Locate the cell with the specified text and output its [x, y] center coordinate. 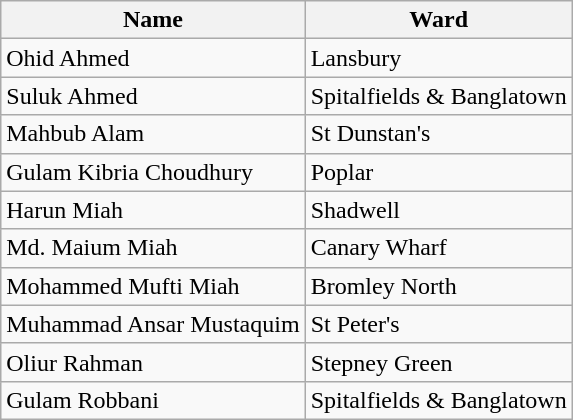
Mohammed Mufti Miah [153, 286]
Bromley North [438, 286]
Lansbury [438, 58]
Name [153, 20]
Md. Maium Miah [153, 248]
Stepney Green [438, 362]
St Dunstan's [438, 134]
Harun Miah [153, 210]
Mahbub Alam [153, 134]
Oliur Rahman [153, 362]
Muhammad Ansar Mustaquim [153, 324]
Poplar [438, 172]
Gulam Kibria Choudhury [153, 172]
Ward [438, 20]
Shadwell [438, 210]
Canary Wharf [438, 248]
Gulam Robbani [153, 400]
St Peter's [438, 324]
Suluk Ahmed [153, 96]
Ohid Ahmed [153, 58]
